Pinpoint the cell where the given text exists, returning its (x, y) midpoint coordinate. 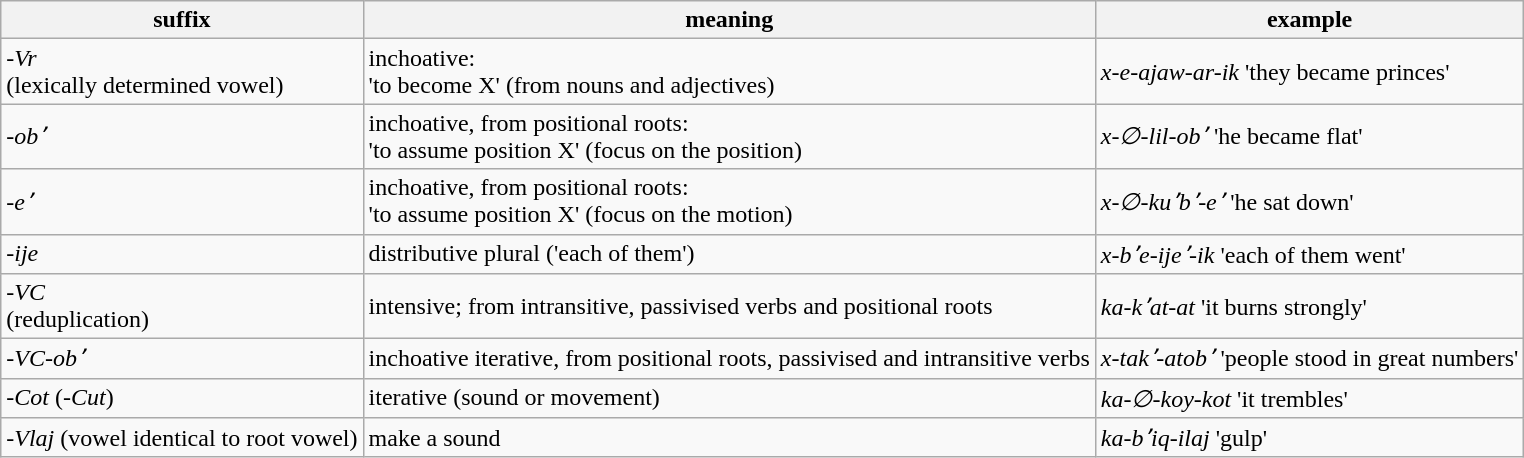
-ije (182, 254)
intensive; from intransitive, passivised verbs and positional roots (729, 306)
suffix (182, 20)
distributive plural ('each of them') (729, 254)
ka-kʼat-at 'it burns strongly' (1310, 306)
make a sound (729, 438)
x-∅-kuʼbʼ-eʼ 'he sat down' (1310, 202)
inchoative, from positional roots:'to assume position X' (focus on the position) (729, 136)
meaning (729, 20)
-VC(reduplication) (182, 306)
x-takʼ-atobʼ 'people stood in great numbers' (1310, 359)
example (1310, 20)
inchoative:'to become X' (from nouns and adjectives) (729, 72)
-Vlaj (vowel identical to root vowel) (182, 438)
-eʼ (182, 202)
iterative (sound or movement) (729, 398)
inchoative iterative, from positional roots, passivised and intransitive verbs (729, 359)
-Vr(lexically determined vowel) (182, 72)
-Cot (-Cut) (182, 398)
x-e-ajaw-ar-ik 'they became princes' (1310, 72)
inchoative, from positional roots:'to assume position X' (focus on the motion) (729, 202)
x-bʼe-ijeʼ-ik 'each of them went' (1310, 254)
ka-bʼiq-ilaj 'gulp' (1310, 438)
-obʼ (182, 136)
-VC-obʼ (182, 359)
x-∅-lil-obʼ 'he became flat' (1310, 136)
ka-∅-koy-kot 'it trembles' (1310, 398)
